Detect which cell encompasses the target text, then output its (X, Y) center coordinate. 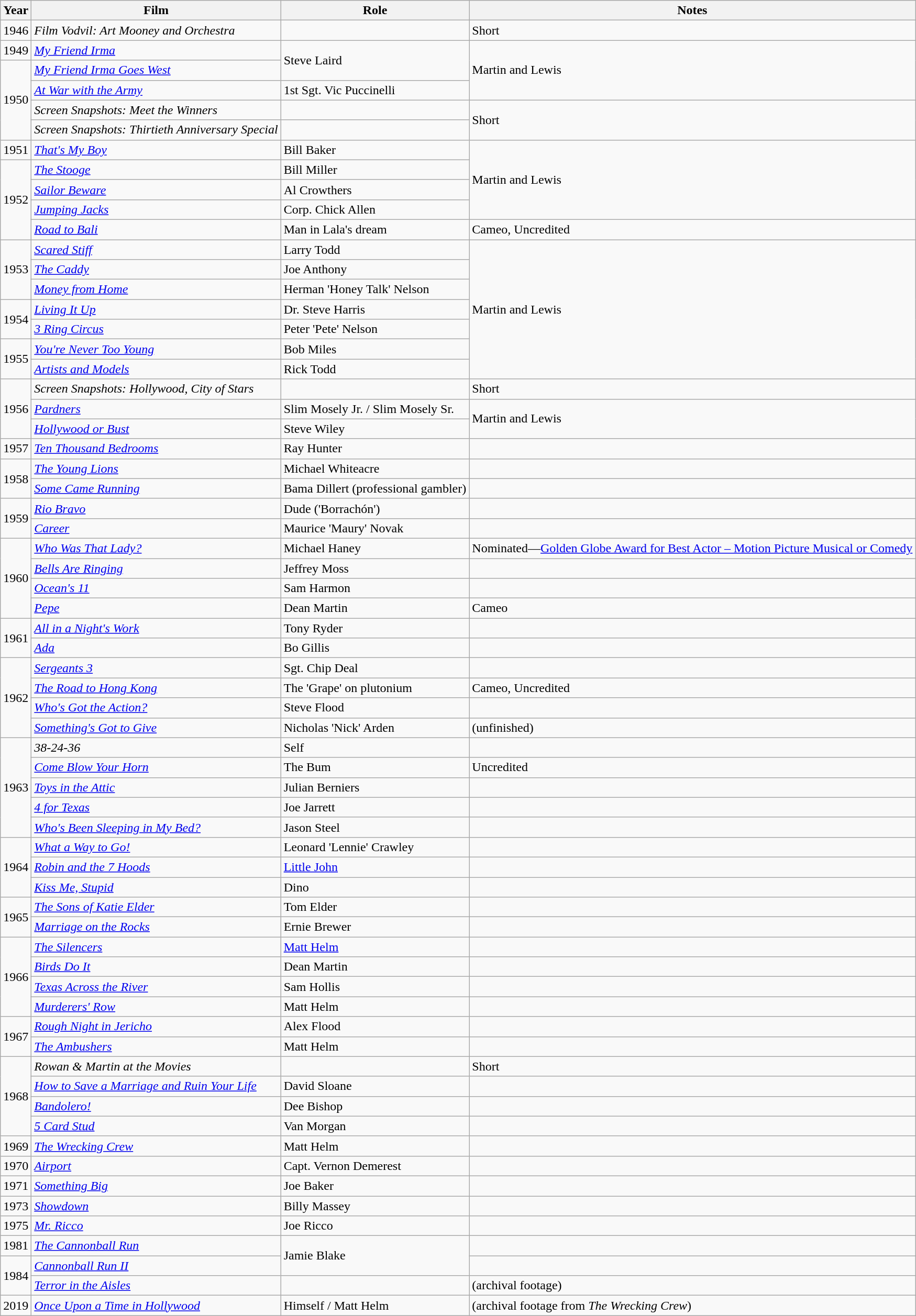
1956 (16, 409)
1953 (16, 270)
Bob Miles (375, 349)
Uncredited (692, 767)
1969 (16, 1146)
1975 (16, 1226)
Ray Hunter (375, 449)
Notes (692, 10)
Ocean's 11 (156, 588)
The Bum (375, 767)
Robin and the 7 Hoods (156, 867)
Jeffrey Moss (375, 568)
The Wrecking Crew (156, 1146)
1966 (16, 977)
What a Way to Go! (156, 847)
Herman 'Honey Talk' Nelson (375, 289)
Rick Todd (375, 369)
Bill Baker (375, 150)
38-24-36 (156, 748)
Rough Night in Jericho (156, 1027)
1973 (16, 1206)
The Caddy (156, 270)
David Sloane (375, 1086)
The Silencers (156, 947)
Film Vodvil: Art Mooney and Orchestra (156, 30)
Nominated—Golden Globe Award for Best Actor – Motion Picture Musical or Comedy (692, 548)
Once Upon a Time in Hollywood (156, 1306)
Man in Lala's dream (375, 229)
Come Blow Your Horn (156, 767)
Bells Are Ringing (156, 568)
Alex Flood (375, 1027)
Dude ('Borrachón') (375, 508)
Dee Bishop (375, 1106)
1963 (16, 787)
Capt. Vernon Demerest (375, 1166)
Dino (375, 887)
Sergeants 3 (156, 668)
Self (375, 748)
Joe Jarrett (375, 807)
Van Morgan (375, 1126)
Michael Haney (375, 548)
Slim Mosely Jr. / Slim Mosely Sr. (375, 409)
4 for Texas (156, 807)
Steve Flood (375, 708)
Year (16, 10)
Sailor Beware (156, 189)
Tom Elder (375, 907)
The Ambushers (156, 1046)
3 Ring Circus (156, 329)
That's My Boy (156, 150)
1954 (16, 319)
Little John (375, 867)
Something's Got to Give (156, 728)
Larry Todd (375, 250)
The Cannonball Run (156, 1246)
Steve Laird (375, 60)
Ada (156, 648)
Corp. Chick Allen (375, 209)
My Friend Irma (156, 50)
Terror in the Aisles (156, 1286)
1951 (16, 150)
Role (375, 10)
1970 (16, 1166)
Billy Massey (375, 1206)
Pepe (156, 608)
Career (156, 528)
Bandolero! (156, 1106)
Jason Steel (375, 827)
1984 (16, 1276)
Leonard 'Lennie' Crawley (375, 847)
Steve Wiley (375, 429)
Something Big (156, 1186)
Maurice 'Maury' Novak (375, 528)
1965 (16, 917)
1955 (16, 359)
Airport (156, 1166)
5 Card Stud (156, 1126)
1957 (16, 449)
Jamie Blake (375, 1256)
(archival footage) (692, 1286)
Cameo (692, 608)
Who's Been Sleeping in My Bed? (156, 827)
Film (156, 10)
Scared Stiff (156, 250)
The Road to Hong Kong (156, 688)
The Sons of Katie Elder (156, 907)
Al Crowthers (375, 189)
Bama Dillert (professional gambler) (375, 488)
Who Was That Lady? (156, 548)
The Young Lions (156, 469)
2019 (16, 1306)
1968 (16, 1096)
(unfinished) (692, 728)
1961 (16, 638)
Money from Home (156, 289)
Hollywood or Bust (156, 429)
Joe Anthony (375, 270)
1964 (16, 867)
Sam Hollis (375, 987)
Showdown (156, 1206)
1962 (16, 698)
Tony Ryder (375, 628)
1981 (16, 1246)
Bill Miller (375, 170)
1967 (16, 1036)
Screen Snapshots: Hollywood, City of Stars (156, 389)
Screen Snapshots: Thirtieth Anniversary Special (156, 130)
Living It Up (156, 309)
Kiss Me, Stupid (156, 887)
Jumping Jacks (156, 209)
Some Came Running (156, 488)
Michael Whiteacre (375, 469)
1971 (16, 1186)
Mr. Ricco (156, 1226)
Pardners (156, 409)
Marriage on the Rocks (156, 927)
Murderers' Row (156, 1007)
Artists and Models (156, 369)
How to Save a Marriage and Ruin Your Life (156, 1086)
Rio Bravo (156, 508)
The 'Grape' on plutonium (375, 688)
Sam Harmon (375, 588)
My Friend Irma Goes West (156, 70)
Joe Baker (375, 1186)
Texas Across the River (156, 987)
All in a Night's Work (156, 628)
Screen Snapshots: Meet the Winners (156, 110)
Birds Do It (156, 967)
You're Never Too Young (156, 349)
1960 (16, 578)
Joe Ricco (375, 1226)
Rowan & Martin at the Movies (156, 1066)
Bo Gillis (375, 648)
Peter 'Pete' Nelson (375, 329)
1952 (16, 199)
1959 (16, 518)
Cannonball Run II (156, 1266)
Himself / Matt Helm (375, 1306)
1958 (16, 478)
Nicholas 'Nick' Arden (375, 728)
Dr. Steve Harris (375, 309)
Who's Got the Action? (156, 708)
1949 (16, 50)
Ten Thousand Bedrooms (156, 449)
Sgt. Chip Deal (375, 668)
Toys in the Attic (156, 787)
The Stooge (156, 170)
At War with the Army (156, 90)
Road to Bali (156, 229)
Ernie Brewer (375, 927)
1946 (16, 30)
(archival footage from The Wrecking Crew) (692, 1306)
1950 (16, 100)
1st Sgt. Vic Puccinelli (375, 90)
Julian Berniers (375, 787)
